Locate the cell with the specified text and output its (X, Y) center coordinate. 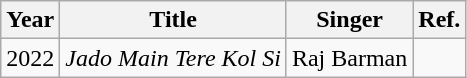
Ref. (440, 20)
Title (174, 20)
Jado Main Tere Kol Si (174, 58)
Singer (349, 20)
Raj Barman (349, 58)
2022 (30, 58)
Year (30, 20)
